Return [x, y] of the center of cell containing provided text 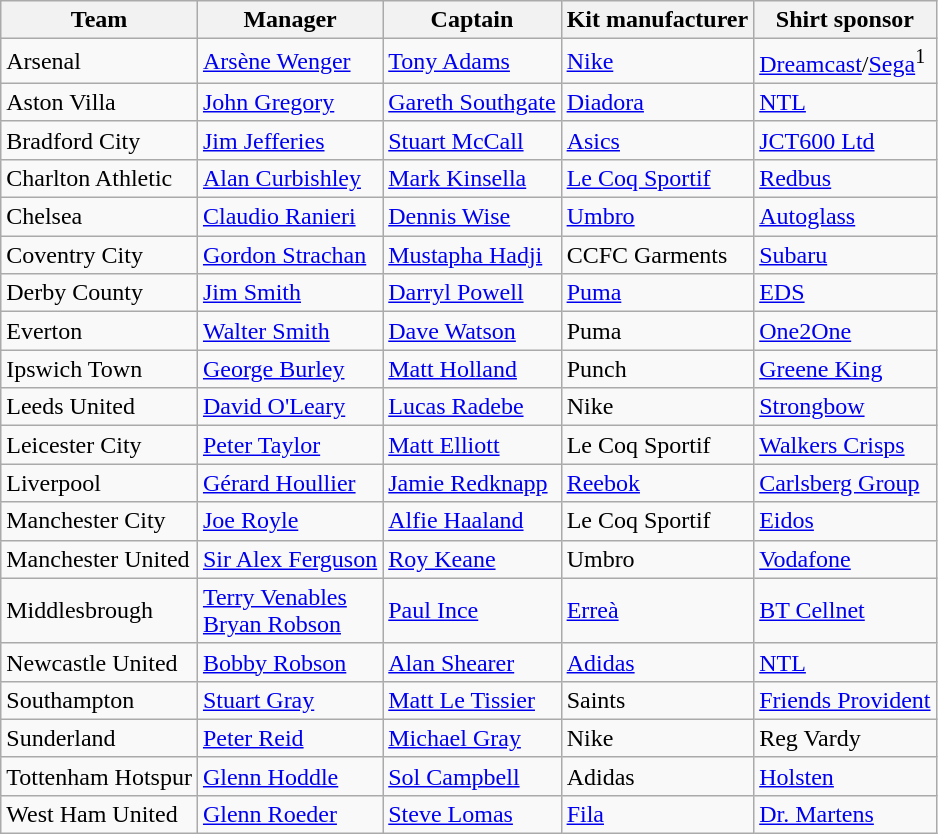
Southampton [100, 700]
Matt Elliott [472, 445]
Aston Villa [100, 102]
West Ham United [100, 814]
Jamie Redknapp [472, 483]
One2One [845, 331]
Dennis Wise [472, 217]
Leicester City [100, 445]
Team [100, 20]
Punch [658, 369]
Gérard Houllier [290, 483]
Holsten [845, 776]
Leeds United [100, 407]
David O'Leary [290, 407]
Jim Jefferies [290, 140]
Joe Royle [290, 521]
Fila [658, 814]
Alan Shearer [472, 662]
Subaru [845, 255]
Derby County [100, 293]
Chelsea [100, 217]
Terry Venables Bryan Robson [290, 610]
Kit manufacturer [658, 20]
Walkers Crisps [845, 445]
Carlsberg Group [845, 483]
Charlton Athletic [100, 178]
Sol Campbell [472, 776]
Coventry City [100, 255]
Alan Curbishley [290, 178]
Peter Reid [290, 738]
BT Cellnet [845, 610]
Glenn Roeder [290, 814]
Mark Kinsella [472, 178]
Newcastle United [100, 662]
Bradford City [100, 140]
Michael Gray [472, 738]
Jim Smith [290, 293]
Greene King [845, 369]
Tottenham Hotspur [100, 776]
Middlesbrough [100, 610]
Dave Watson [472, 331]
John Gregory [290, 102]
Manchester United [100, 559]
Everton [100, 331]
Reebok [658, 483]
Steve Lomas [472, 814]
Gareth Southgate [472, 102]
Tony Adams [472, 62]
Saints [658, 700]
Gordon Strachan [290, 255]
Diadora [658, 102]
Alfie Haaland [472, 521]
JCT600 Ltd [845, 140]
Dreamcast/Sega1 [845, 62]
Redbus [845, 178]
Asics [658, 140]
Strongbow [845, 407]
Arsène Wenger [290, 62]
Eidos [845, 521]
Shirt sponsor [845, 20]
Arsenal [100, 62]
Vodafone [845, 559]
Captain [472, 20]
Stuart McCall [472, 140]
Lucas Radebe [472, 407]
Manager [290, 20]
George Burley [290, 369]
Bobby Robson [290, 662]
Liverpool [100, 483]
Matt Le Tissier [472, 700]
Darryl Powell [472, 293]
Glenn Hoddle [290, 776]
Friends Provident [845, 700]
Dr. Martens [845, 814]
Stuart Gray [290, 700]
Claudio Ranieri [290, 217]
Roy Keane [472, 559]
Reg Vardy [845, 738]
Manchester City [100, 521]
Peter Taylor [290, 445]
Walter Smith [290, 331]
Erreà [658, 610]
CCFC Garments [658, 255]
Autoglass [845, 217]
Matt Holland [472, 369]
EDS [845, 293]
Mustapha Hadji [472, 255]
Sunderland [100, 738]
Ipswich Town [100, 369]
Paul Ince [472, 610]
Sir Alex Ferguson [290, 559]
